For the text-containing cell, return its midpoint in [x, y] coordinate format. 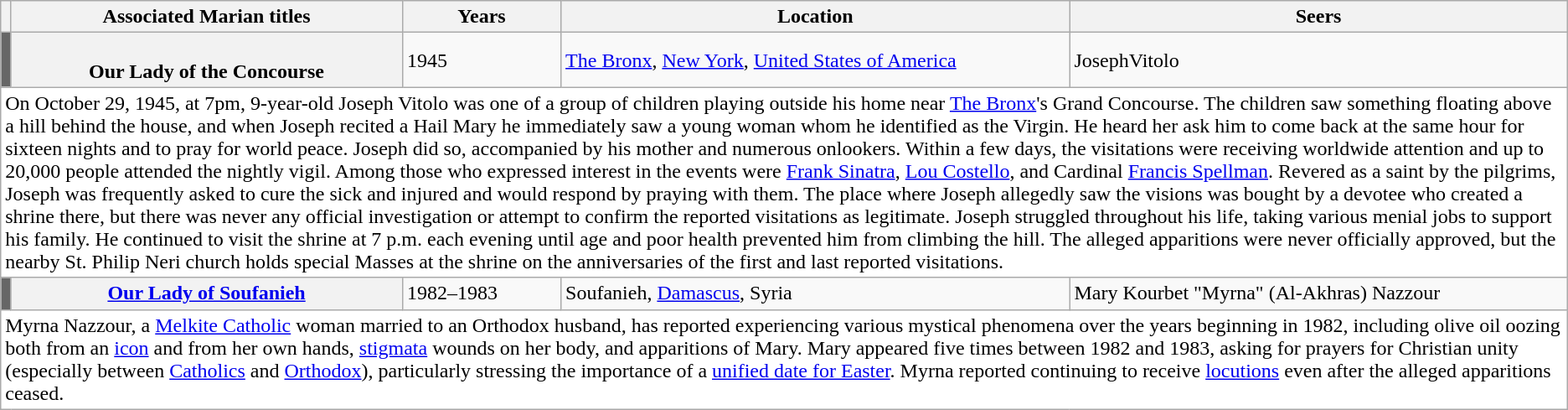
1982–1983 [481, 293]
Mary Kourbet "Myrna" (Al-Akhras) Nazzour [1318, 293]
Associated Marian titles [207, 17]
The Bronx, New York, United States of America [816, 60]
Seers [1318, 17]
Years [481, 17]
1945 [481, 60]
Our Lady of the Concourse [207, 60]
Our Lady of Soufanieh [207, 293]
Location [816, 17]
Soufanieh, Damascus, Syria [816, 293]
JosephVitolo [1318, 60]
